Return the [X, Y] coordinate for the center point of the cell that contains the specified text.  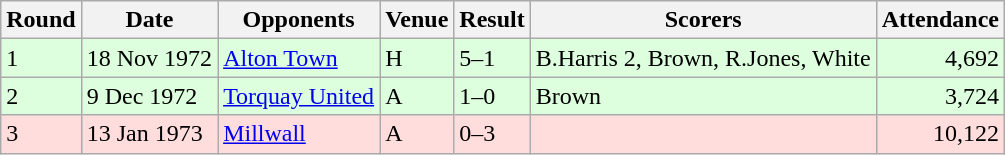
5–1 [492, 58]
9 Dec 1972 [149, 96]
3 [41, 134]
Attendance [940, 20]
Result [492, 20]
Scorers [703, 20]
13 Jan 1973 [149, 134]
1 [41, 58]
10,122 [940, 134]
Venue [417, 20]
H [417, 58]
Torquay United [299, 96]
18 Nov 1972 [149, 58]
Alton Town [299, 58]
0–3 [492, 134]
1–0 [492, 96]
Opponents [299, 20]
4,692 [940, 58]
Date [149, 20]
Brown [703, 96]
3,724 [940, 96]
2 [41, 96]
Millwall [299, 134]
Round [41, 20]
B.Harris 2, Brown, R.Jones, White [703, 58]
